Provide the (X, Y) coordinate of the cell's center where the given text is located.  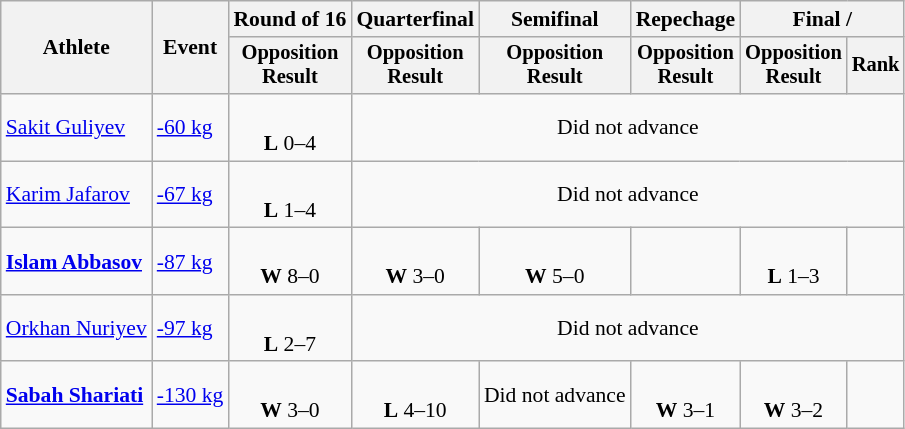
-97 kg (190, 328)
Karim Jafarov (76, 194)
L 1–3 (794, 262)
Quarterfinal (415, 19)
Repechage (686, 19)
W 5–0 (555, 262)
W 8–0 (290, 262)
Athlete (76, 48)
-87 kg (190, 262)
Event (190, 48)
L 4–10 (415, 396)
L 1–4 (290, 194)
Rank (876, 66)
W 3–2 (794, 396)
Orkhan Nuriyev (76, 328)
Islam Abbasov (76, 262)
Sabah Shariati (76, 396)
W 3–1 (686, 396)
-67 kg (190, 194)
-130 kg (190, 396)
Round of 16 (290, 19)
Semifinal (555, 19)
-60 kg (190, 128)
Sakit Guliyev (76, 128)
L 2–7 (290, 328)
L 0–4 (290, 128)
Final / (822, 19)
